Locate the cell with the specified text and output its [x, y] center coordinate. 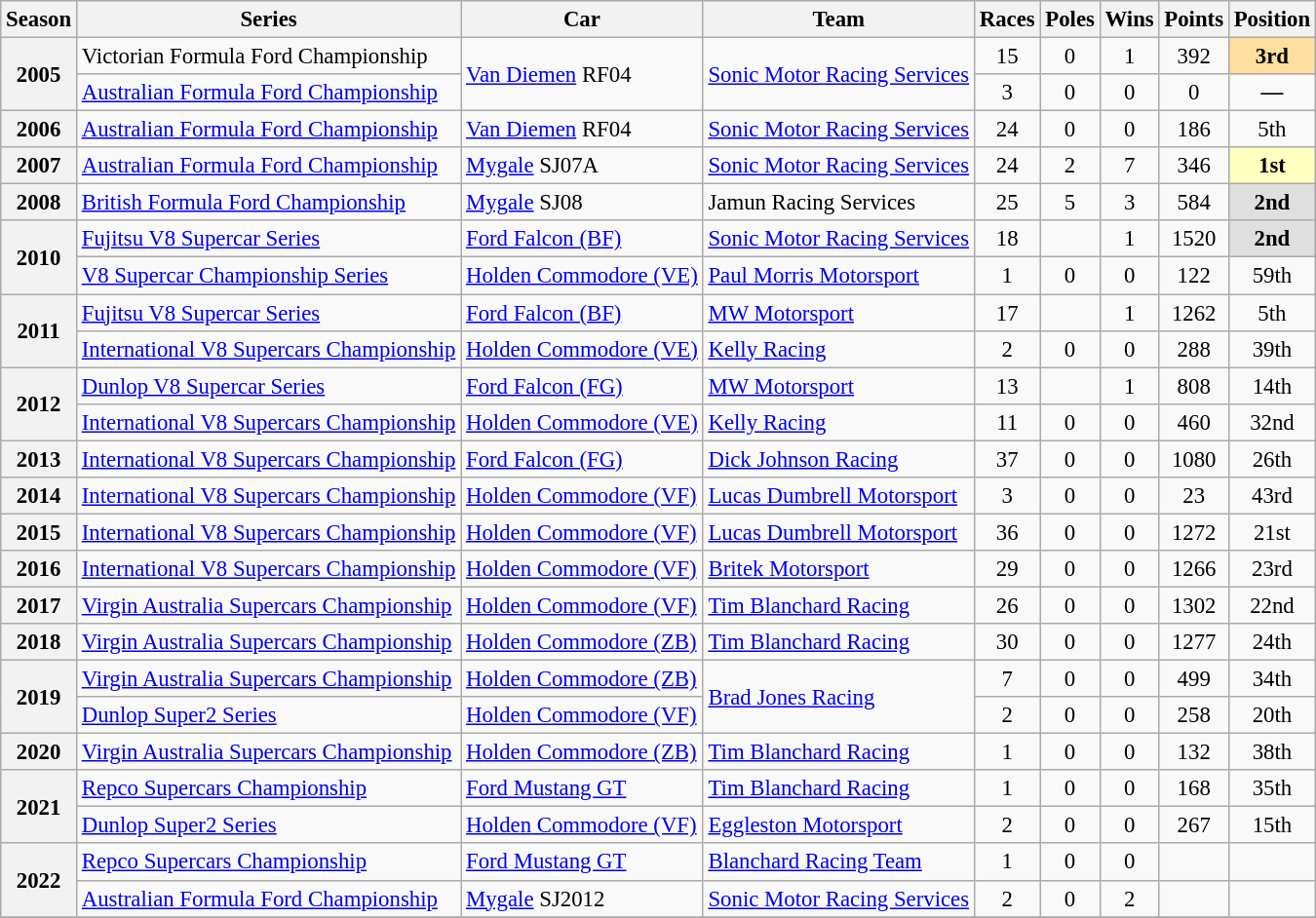
Car [582, 19]
1520 [1193, 239]
2005 [39, 74]
1302 [1193, 605]
43rd [1271, 496]
Paul Morris Motorsport [838, 276]
26th [1271, 459]
267 [1193, 825]
25 [1007, 203]
14th [1271, 386]
2021 [39, 807]
Victorian Formula Ford Championship [268, 57]
15th [1271, 825]
2018 [39, 642]
Mygale SJ07A [582, 166]
122 [1193, 276]
2015 [39, 532]
38th [1271, 752]
2014 [39, 496]
5 [1070, 203]
168 [1193, 788]
— [1271, 93]
258 [1193, 715]
23rd [1271, 569]
Jamun Racing Services [838, 203]
Blanchard Racing Team [838, 862]
Position [1271, 19]
2012 [39, 403]
Eggleston Motorsport [838, 825]
499 [1193, 679]
2019 [39, 698]
Dick Johnson Racing [838, 459]
132 [1193, 752]
26 [1007, 605]
Wins [1129, 19]
British Formula Ford Championship [268, 203]
37 [1007, 459]
23 [1193, 496]
Points [1193, 19]
22nd [1271, 605]
1266 [1193, 569]
1st [1271, 166]
2006 [39, 130]
460 [1193, 422]
24th [1271, 642]
Mygale SJ08 [582, 203]
1080 [1193, 459]
2010 [39, 257]
186 [1193, 130]
346 [1193, 166]
1272 [1193, 532]
29 [1007, 569]
1277 [1193, 642]
30 [1007, 642]
2007 [39, 166]
392 [1193, 57]
2013 [39, 459]
18 [1007, 239]
288 [1193, 349]
Races [1007, 19]
2016 [39, 569]
2008 [39, 203]
17 [1007, 313]
13 [1007, 386]
2017 [39, 605]
Team [838, 19]
21st [1271, 532]
Mygale SJ2012 [582, 899]
39th [1271, 349]
59th [1271, 276]
35th [1271, 788]
34th [1271, 679]
V8 Supercar Championship Series [268, 276]
11 [1007, 422]
15 [1007, 57]
32nd [1271, 422]
Series [268, 19]
2011 [39, 331]
36 [1007, 532]
Brad Jones Racing [838, 698]
20th [1271, 715]
808 [1193, 386]
2020 [39, 752]
584 [1193, 203]
3rd [1271, 57]
Dunlop V8 Supercar Series [268, 386]
Britek Motorsport [838, 569]
Season [39, 19]
Poles [1070, 19]
2022 [39, 881]
1262 [1193, 313]
